From the cell containing the given text, extract its center point as [X, Y] coordinate. 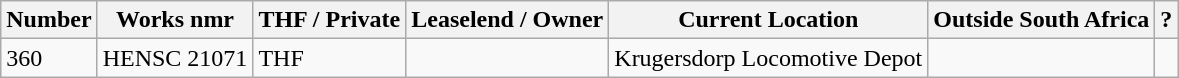
Current Location [768, 20]
THF [330, 58]
Works nmr [175, 20]
THF / Private [330, 20]
HENSC 21071 [175, 58]
? [1166, 20]
Number [49, 20]
Krugersdorp Locomotive Depot [768, 58]
Outside South Africa [1042, 20]
360 [49, 58]
Leaselend / Owner [508, 20]
